Extract the [X, Y] coordinate from the center of the cell holding the provided text.  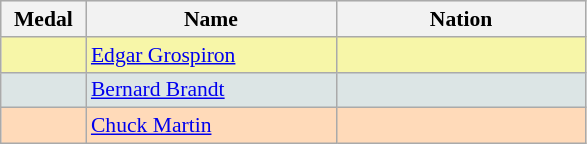
Bernard Brandt [211, 90]
Chuck Martin [211, 126]
Medal [44, 19]
Nation [461, 19]
Edgar Grospiron [211, 55]
Name [211, 19]
